Find where the given text appears and provide that cell's center as (x, y) coordinate. 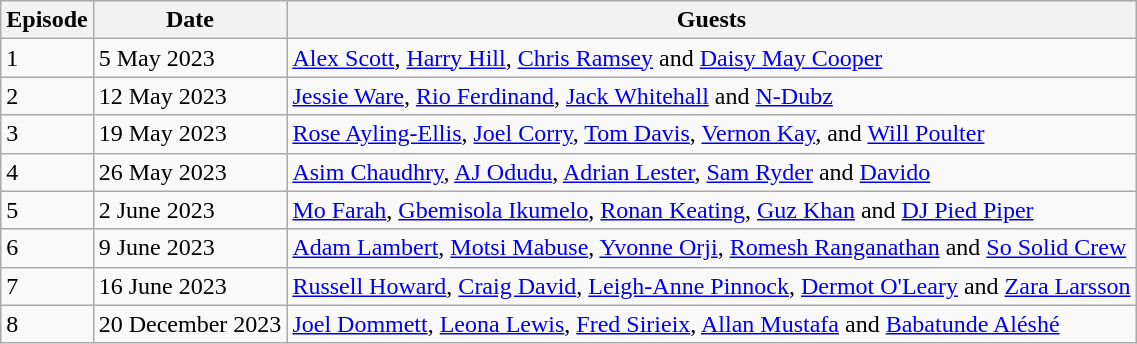
Adam Lambert, Motsi Mabuse, Yvonne Orji, Romesh Ranganathan and So Solid Crew (712, 248)
Alex Scott, Harry Hill, Chris Ramsey and Daisy May Cooper (712, 58)
Russell Howard, Craig David, Leigh-Anne Pinnock, Dermot O'Leary and Zara Larsson (712, 286)
Asim Chaudhry, AJ Odudu, Adrian Lester, Sam Ryder and Davido (712, 172)
2 (47, 96)
Joel Dommett, Leona Lewis, Fred Sirieix, Allan Mustafa and Babatunde Aléshé (712, 324)
Date (190, 20)
Guests (712, 20)
1 (47, 58)
7 (47, 286)
Mo Farah, Gbemisola Ikumelo, Ronan Keating, Guz Khan and DJ Pied Piper (712, 210)
Episode (47, 20)
9 June 2023 (190, 248)
Jessie Ware, Rio Ferdinand, Jack Whitehall and N-Dubz (712, 96)
16 June 2023 (190, 286)
8 (47, 324)
26 May 2023 (190, 172)
5 (47, 210)
2 June 2023 (190, 210)
12 May 2023 (190, 96)
20 December 2023 (190, 324)
3 (47, 134)
19 May 2023 (190, 134)
5 May 2023 (190, 58)
Rose Ayling-Ellis, Joel Corry, Tom Davis, Vernon Kay, and Will Poulter (712, 134)
4 (47, 172)
6 (47, 248)
